Output the [X, Y] coordinate of the center of the cell containing the given text.  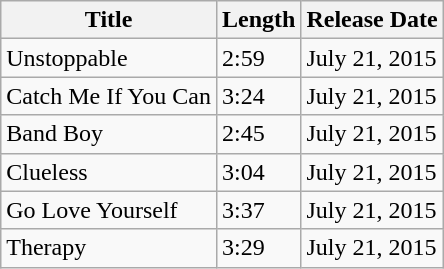
2:59 [258, 58]
Catch Me If You Can [109, 96]
Band Boy [109, 134]
Clueless [109, 172]
Length [258, 20]
3:29 [258, 248]
Unstoppable [109, 58]
Release Date [372, 20]
Title [109, 20]
Go Love Yourself [109, 210]
Therapy [109, 248]
3:37 [258, 210]
3:04 [258, 172]
3:24 [258, 96]
2:45 [258, 134]
